Output the [x, y] coordinate of the center of the cell containing the given text.  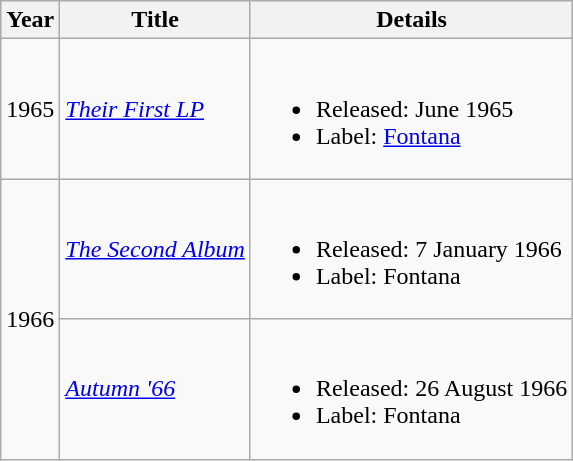
Title [156, 20]
Released: June 1965Label: Fontana [411, 109]
1965 [30, 109]
Released: 26 August 1966Label: Fontana [411, 389]
Released: 7 January 1966Label: Fontana [411, 249]
1966 [30, 319]
Year [30, 20]
The Second Album [156, 249]
Autumn '66 [156, 389]
Their First LP [156, 109]
Details [411, 20]
